Output the (X, Y) coordinate of the center of the cell containing the given text.  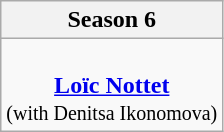
Season 6 (112, 20)
Loïc Nottet(with Denitsa Ikonomova) (112, 85)
